Scan for the cell matching the given text and deliver its (X, Y) coordinate at center. 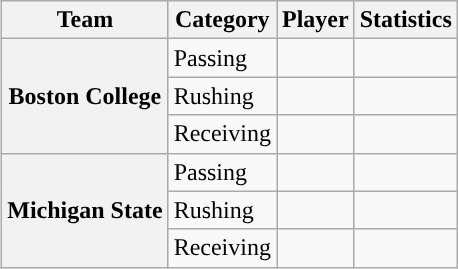
Player (315, 20)
Boston College (85, 96)
Michigan State (85, 210)
Category (222, 20)
Statistics (406, 20)
Team (85, 20)
